For the text-containing cell, return its midpoint in (x, y) coordinate format. 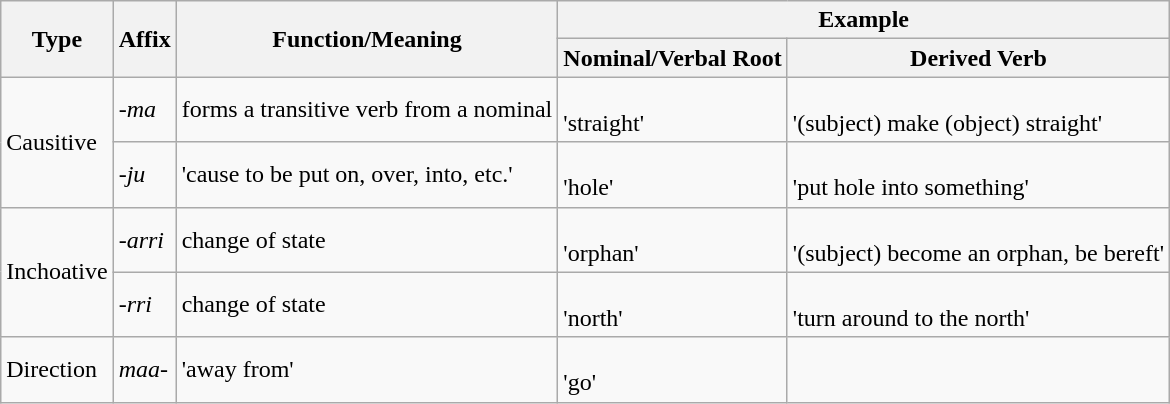
-arri (144, 240)
-ju (144, 174)
Inchoative (57, 272)
'(subject) make (object) straight' (978, 110)
'hole' (673, 174)
'cause to be put on, over, into, etc.' (367, 174)
maa- (144, 370)
'go' (673, 370)
'straight' (673, 110)
forms a transitive verb from a nominal (367, 110)
Nominal/Verbal Root (673, 58)
'put hole into something' (978, 174)
-ma (144, 110)
Causitive (57, 142)
Direction (57, 370)
Derived Verb (978, 58)
Function/Meaning (367, 39)
'north' (673, 304)
'(subject) become an orphan, be bereft' (978, 240)
'orphan' (673, 240)
Type (57, 39)
-rri (144, 304)
'turn around to the north' (978, 304)
Affix (144, 39)
'away from' (367, 370)
Example (864, 20)
